Output the [x, y] coordinate of the center of the cell containing the given text.  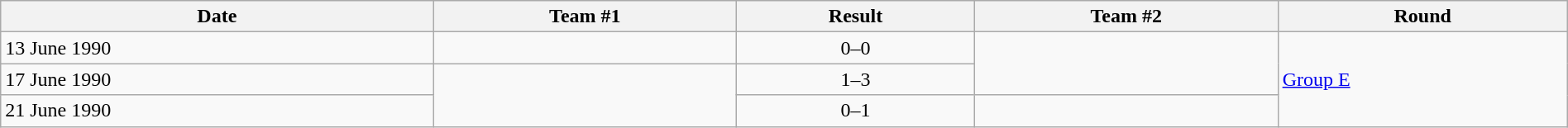
1–3 [855, 79]
Team #2 [1126, 17]
Result [855, 17]
17 June 1990 [217, 79]
0–1 [855, 111]
Group E [1422, 79]
0–0 [855, 48]
21 June 1990 [217, 111]
Date [217, 17]
13 June 1990 [217, 48]
Team #1 [586, 17]
Round [1422, 17]
